Determine the [x, y] coordinate at the center of the cell enclosing the given text.  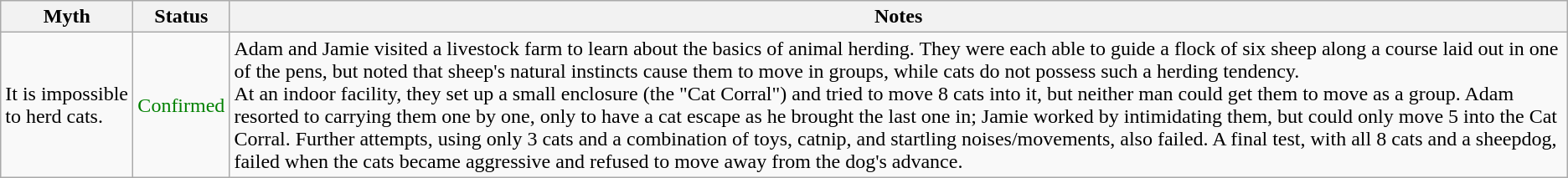
Status [181, 17]
Myth [67, 17]
Confirmed [181, 105]
Notes [898, 17]
It is impossible to herd cats. [67, 105]
